Output the (x, y) coordinate of the center of the cell containing the given text.  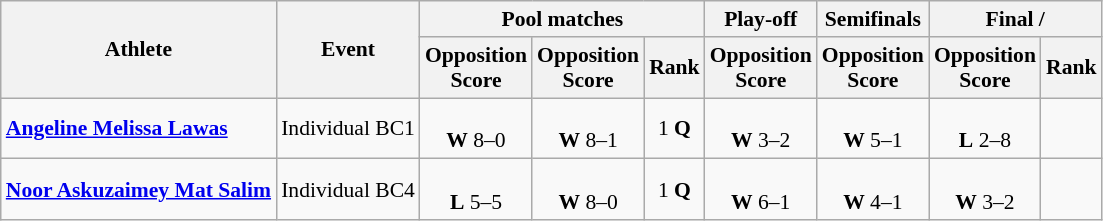
Pool matches (562, 19)
Event (348, 50)
W 8–1 (588, 128)
L 5–5 (476, 190)
Noor Askuzaimey Mat Salim (138, 190)
W 4–1 (873, 190)
Play-off (761, 19)
Final / (1016, 19)
W 5–1 (873, 128)
L 2–8 (985, 128)
Athlete (138, 50)
Semifinals (873, 19)
W 6–1 (761, 190)
Individual BC4 (348, 190)
Individual BC1 (348, 128)
Angeline Melissa Lawas (138, 128)
